Extract the (X, Y) coordinate from the center of the cell holding the provided text.  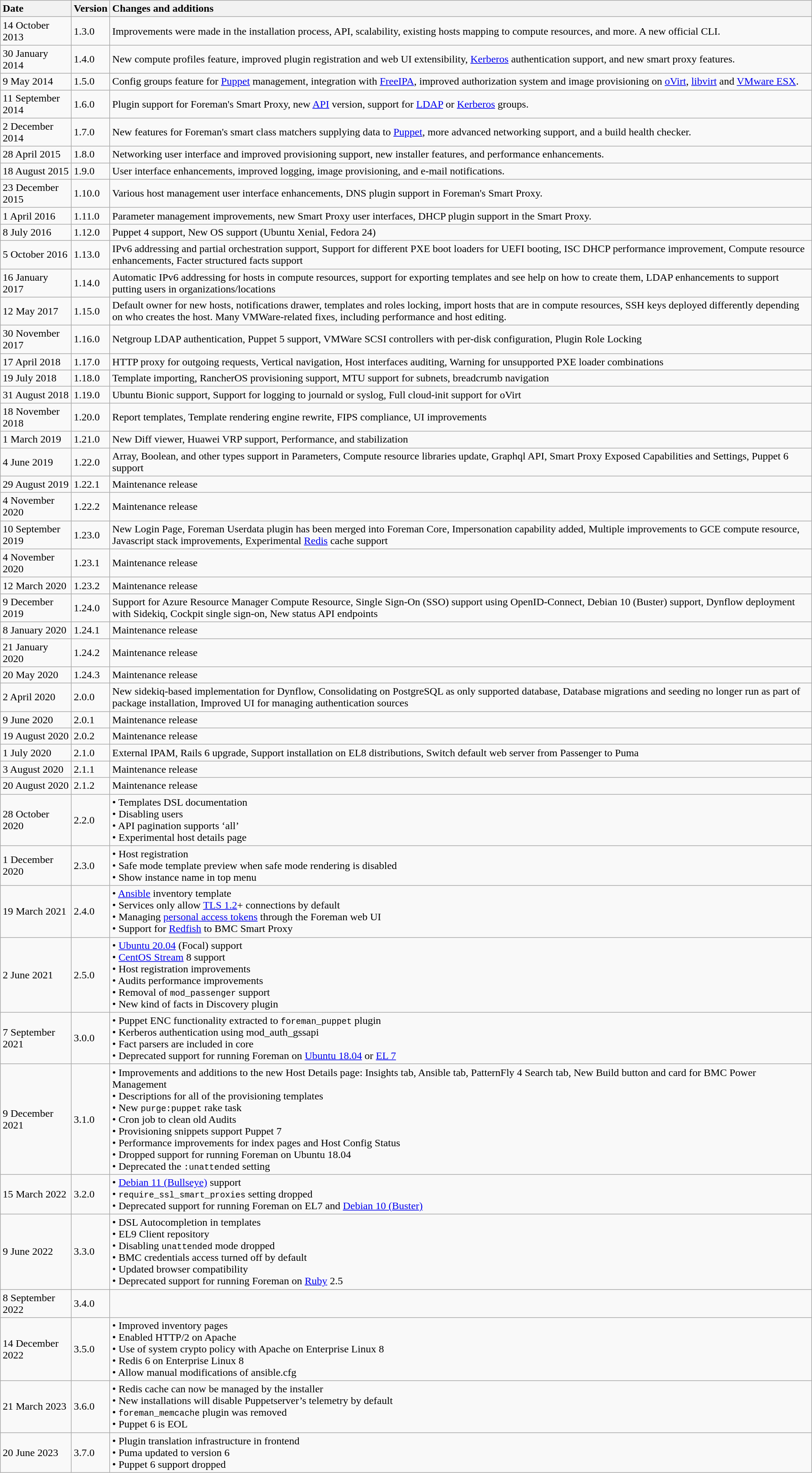
3.3.0 (90, 1251)
2.1.0 (90, 753)
8 September 2022 (36, 1303)
• Debian 11 (Bullseye) support • require_ssl_smart_proxies setting dropped • Deprecated support for running Foreman on EL7 and Debian 10 (Buster) (461, 1194)
1.22.2 (90, 507)
19 July 2018 (36, 378)
1.23.0 (90, 535)
8 January 2020 (36, 630)
1.15.0 (90, 312)
2 December 2014 (36, 132)
23 December 2015 (36, 194)
1.17.0 (90, 362)
14 October 2013 (36, 31)
12 May 2017 (36, 312)
1.24.3 (90, 675)
3.5.0 (90, 1349)
19 March 2021 (36, 911)
2.2.0 (90, 820)
1.8.0 (90, 154)
9 December 2019 (36, 607)
3.0.0 (90, 1038)
12 March 2020 (36, 585)
10 September 2019 (36, 535)
Various host management user interface enhancements, DNS plugin support in Foreman's Smart Proxy. (461, 194)
2 June 2021 (36, 974)
30 January 2014 (36, 59)
2.0.2 (90, 736)
5 October 2016 (36, 254)
• Host registration • Safe mode template preview when safe mode rendering is disabled • Show instance name in top menu (461, 866)
29 August 2019 (36, 484)
28 October 2020 (36, 820)
20 August 2020 (36, 786)
19 August 2020 (36, 736)
1.14.0 (90, 283)
2.0.1 (90, 720)
Date (36, 9)
31 August 2018 (36, 395)
20 June 2023 (36, 1453)
9 June 2020 (36, 720)
3.6.0 (90, 1407)
External IPAM, Rails 6 upgrade, Support installation on EL8 distributions, Switch default web server from Passenger to Puma (461, 753)
3.1.0 (90, 1119)
1.24.2 (90, 653)
2.1.1 (90, 769)
1 April 2016 (36, 216)
Networking user interface and improved provisioning support, new installer features, and performance enhancements. (461, 154)
18 August 2015 (36, 171)
1.20.0 (90, 417)
Netgroup LDAP authentication, Puppet 5 support, VMWare SCSI controllers with per-disk configuration, Plugin Role Locking (461, 339)
Parameter management improvements, new Smart Proxy user interfaces, DHCP plugin support in the Smart Proxy. (461, 216)
7 September 2021 (36, 1038)
18 November 2018 (36, 417)
Puppet 4 support, New OS support (Ubuntu Xenial, Fedora 24) (461, 232)
21 March 2023 (36, 1407)
1.21.0 (90, 440)
1.24.0 (90, 607)
1.7.0 (90, 132)
21 January 2020 (36, 653)
Changes and additions (461, 9)
1 December 2020 (36, 866)
30 November 2017 (36, 339)
Report templates, Template rendering engine rewrite, FIPS compliance, UI improvements (461, 417)
1.23.1 (90, 563)
17 April 2018 (36, 362)
2.0.0 (90, 698)
Template importing, RancherOS provisioning support, MTU support for subnets, breadcrumb navigation (461, 378)
HTTP proxy for outgoing requests, Vertical navigation, Host interfaces auditing, Warning for unsupported PXE loader combinations (461, 362)
Improvements were made in the installation process, API, scalability, existing hosts mapping to compute resources, and more. A new official CLI. (461, 31)
3.4.0 (90, 1303)
1.9.0 (90, 171)
1.22.1 (90, 484)
3 August 2020 (36, 769)
New compute profiles feature, improved plugin registration and web UI extensibility, Kerberos authentication support, and new smart proxy features. (461, 59)
1.24.1 (90, 630)
9 June 2022 (36, 1251)
28 April 2015 (36, 154)
• Plugin translation infrastructure in frontend • Puma updated to version 6 • Puppet 6 support dropped (461, 1453)
New features for Foreman's smart class matchers supplying data to Puppet, more advanced networking support, and a build health checker. (461, 132)
1.23.2 (90, 585)
9 December 2021 (36, 1119)
1.13.0 (90, 254)
1.18.0 (90, 378)
1.4.0 (90, 59)
• Templates DSL documentation • Disabling users • API pagination supports ‘all’ • Experimental host details page (461, 820)
1 July 2020 (36, 753)
11 September 2014 (36, 104)
2.3.0 (90, 866)
1.10.0 (90, 194)
14 December 2022 (36, 1349)
8 July 2016 (36, 232)
1.12.0 (90, 232)
3.7.0 (90, 1453)
1.22.0 (90, 462)
2 April 2020 (36, 698)
1 March 2019 (36, 440)
Ubuntu Bionic support, Support for logging to journald or syslog, Full cloud-init support for oVirt (461, 395)
16 January 2017 (36, 283)
9 May 2014 (36, 82)
1.6.0 (90, 104)
1.11.0 (90, 216)
User interface enhancements, improved logging, image provisioning, and e-mail notifications. (461, 171)
Version (90, 9)
2.1.2 (90, 786)
Plugin support for Foreman's Smart Proxy, new API version, support for LDAP or Kerberos groups. (461, 104)
15 March 2022 (36, 1194)
New Diff viewer, Huawei VRP support, Performance, and stabilization (461, 440)
2.5.0 (90, 974)
1.3.0 (90, 31)
1.16.0 (90, 339)
20 May 2020 (36, 675)
1.5.0 (90, 82)
1.19.0 (90, 395)
4 June 2019 (36, 462)
3.2.0 (90, 1194)
2.4.0 (90, 911)
